Identify which cell holds the provided text, then report its [x, y] central coordinate. 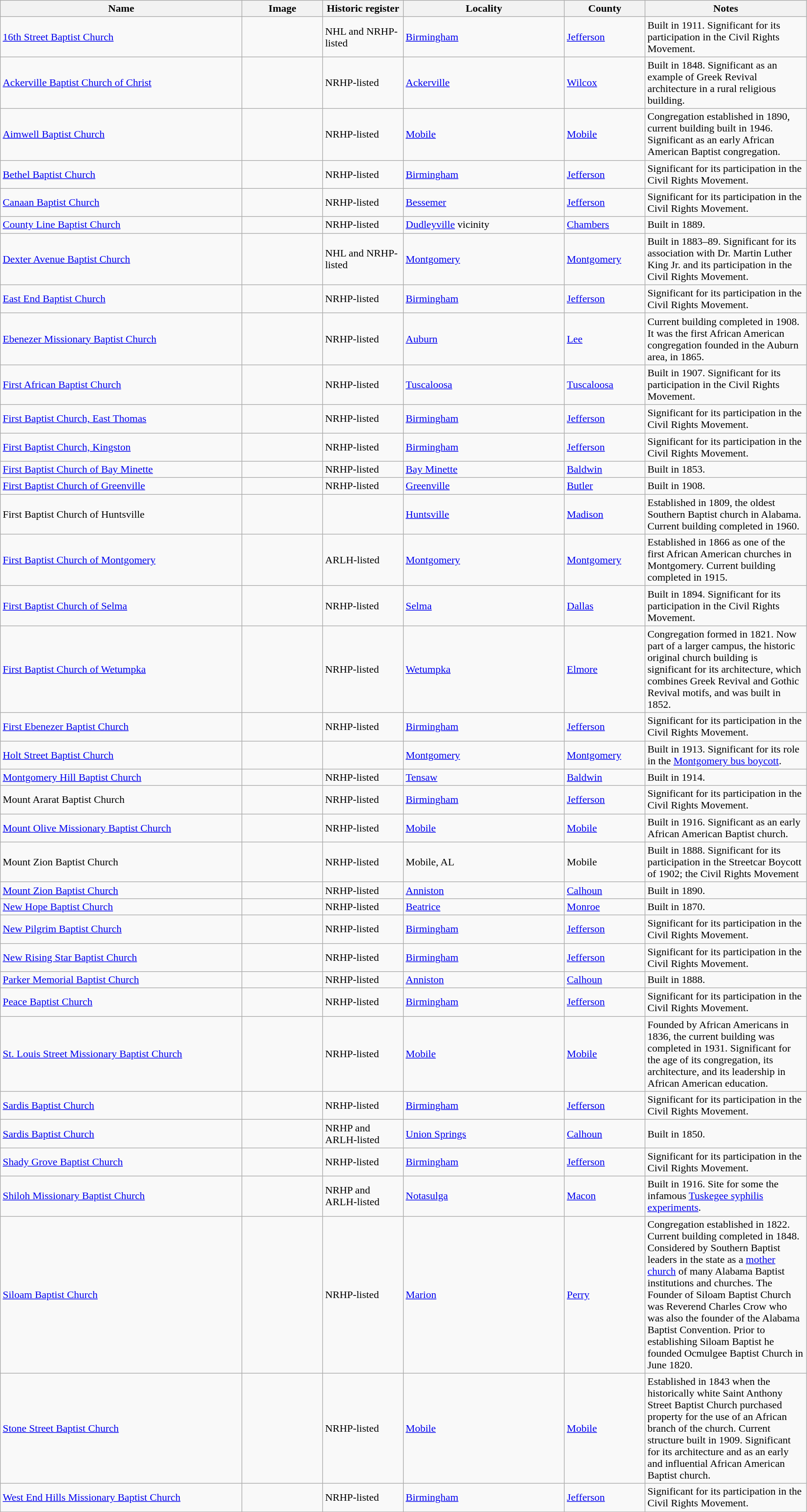
Siloam Baptist Church [122, 1295]
Bessemer [484, 202]
Built in 1914. [726, 777]
Marion [484, 1295]
Ackerville [484, 82]
Built in 1913. Significant for its role in the Montgomery bus boycott. [726, 755]
Built in 1888. Significant for its participation in the Streetcar Boycott of 1902; the Civil Rights Movement [726, 862]
Huntsville [484, 514]
First Baptist Church, Kingston [122, 447]
Built in 1883–89. Significant for its association with Dr. Martin Luther King Jr. and its participation in the Civil Rights Movement. [726, 259]
Lee [605, 339]
First Baptist Church of Bay Minette [122, 470]
New Hope Baptist Church [122, 907]
Dexter Avenue Baptist Church [122, 259]
ARLH-listed [363, 560]
Monroe [605, 907]
East End Baptist Church [122, 299]
Mount Olive Missionary Baptist Church [122, 828]
Bethel Baptist Church [122, 174]
County Line Baptist Church [122, 225]
Ebenezer Missionary Baptist Church [122, 339]
Stone Street Baptist Church [122, 1428]
Madison [605, 514]
New Pilgrim Baptist Church [122, 929]
Wetumpka [484, 669]
Notasulga [484, 1196]
Perry [605, 1295]
First Ebenezer Baptist Church [122, 726]
Ackerville Baptist Church of Christ [122, 82]
Congregation established in 1890, current building built in 1946. Significant as an early African American Baptist congregation. [726, 135]
Dudleyville vicinity [484, 225]
Built in 1911. Significant for its participation in the Civil Rights Movement. [726, 37]
Beatrice [484, 907]
Image [283, 9]
West End Hills Missionary Baptist Church [122, 1497]
Built in 1907. Significant for its participation in the Civil Rights Movement. [726, 385]
First Baptist Church, East Thomas [122, 418]
Built in 1894. Significant for its participation in the Civil Rights Movement. [726, 606]
Peace Baptist Church [122, 1003]
Butler [605, 486]
Name [122, 9]
Current building completed in 1908. It was the first African American congregation founded in the Auburn area, in 1865. [726, 339]
Macon [605, 1196]
Mount Ararat Baptist Church [122, 799]
Bay Minette [484, 470]
County [605, 9]
Shiloh Missionary Baptist Church [122, 1196]
Established in 1809, the oldest Southern Baptist church in Alabama. Current building completed in 1960. [726, 514]
First Baptist Church of Selma [122, 606]
16th Street Baptist Church [122, 37]
First African Baptist Church [122, 385]
Built in 1853. [726, 470]
Tensaw [484, 777]
First Baptist Church of Huntsville [122, 514]
Built in 1916. Site for some the infamous Tuskegee syphilis experiments. [726, 1196]
St. Louis Street Missionary Baptist Church [122, 1054]
Built in 1908. [726, 486]
New Rising Star Baptist Church [122, 957]
Elmore [605, 669]
Aimwell Baptist Church [122, 135]
Mobile, AL [484, 862]
Montgomery Hill Baptist Church [122, 777]
Notes [726, 9]
Dallas [605, 606]
Historic register [363, 9]
Locality [484, 9]
Built in 1870. [726, 907]
Parker Memorial Baptist Church [122, 980]
Auburn [484, 339]
Shady Grove Baptist Church [122, 1162]
Chambers [605, 225]
Built in 1889. [726, 225]
Greenville [484, 486]
Canaan Baptist Church [122, 202]
First Baptist Church of Greenville [122, 486]
Built in 1850. [726, 1134]
Wilcox [605, 82]
Selma [484, 606]
Built in 1890. [726, 890]
Built in 1848. Significant as an example of Greek Revival architecture in a rural religious building. [726, 82]
Built in 1888. [726, 980]
Union Springs [484, 1134]
Established in 1866 as one of the first African American churches in Montgomery. Current building completed in 1915. [726, 560]
Built in 1916. Significant as an early African American Baptist church. [726, 828]
First Baptist Church of Wetumpka [122, 669]
Holt Street Baptist Church [122, 755]
First Baptist Church of Montgomery [122, 560]
